Determine the (X, Y) coordinate at the center of the cell enclosing the given text.  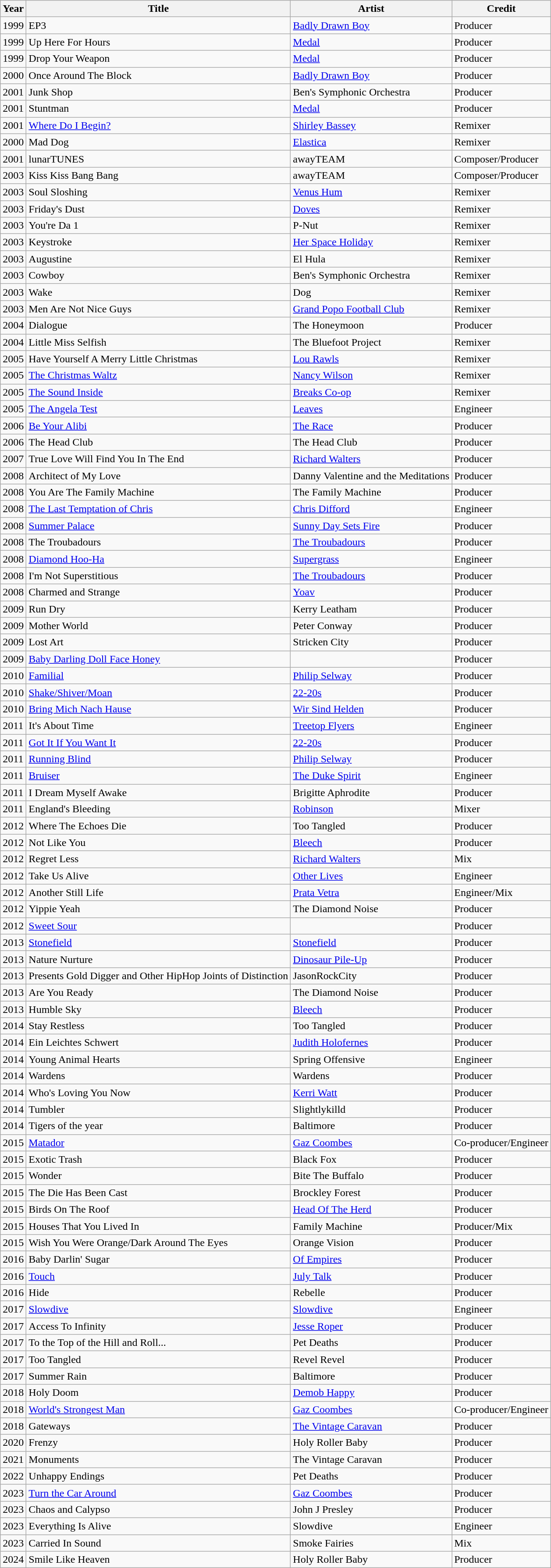
Kerri Watt (371, 1093)
2021 (13, 1459)
Touch (159, 1276)
Carried In Sound (159, 1543)
Running Blind (159, 759)
Danny Valentine and the Meditations (371, 475)
Year (13, 9)
The Family Machine (371, 492)
Have Yourself A Merry Little Christmas (159, 359)
Supergrass (371, 559)
Orange Vision (371, 1242)
Young Animal Hearts (159, 1059)
Bring Mich Nach Hause (159, 709)
Dog (371, 292)
Sunny Day Sets Fire (371, 526)
Soul Sloshing (159, 192)
Doves (371, 209)
You're Da 1 (159, 226)
Stricken City (371, 642)
Regret Less (159, 859)
Men Are Not Nice Guys (159, 309)
Dialogue (159, 326)
It's About Time (159, 726)
Mixer (501, 809)
Wir Sind Helden (371, 709)
Nature Nurture (159, 959)
Head Of The Herd (371, 1209)
Of Empires (371, 1259)
Up Here For Hours (159, 42)
Peter Conway (371, 626)
Smile Like Heaven (159, 1560)
Ein Leichtes Schwert (159, 1043)
Stuntman (159, 109)
Wonder (159, 1176)
Friday's Dust (159, 209)
Her Space Holiday (371, 242)
Sweet Sour (159, 926)
Rebelle (371, 1293)
2022 (13, 1476)
Lou Rawls (371, 359)
The Angela Test (159, 409)
Holy Doom (159, 1393)
Producer/Mix (501, 1226)
Judith Holofernes (371, 1043)
Other Lives (371, 876)
Diamond Hoo-Ha (159, 559)
Leaves (371, 409)
Wake (159, 292)
Be Your Alibi (159, 425)
Where The Echoes Die (159, 826)
World's Strongest Man (159, 1409)
Hide (159, 1293)
England's Bleeding (159, 809)
Frenzy (159, 1443)
Robinson (371, 809)
Where Do I Begin? (159, 125)
Elastica (371, 142)
P-Nut (371, 226)
Familial (159, 676)
Humble Sky (159, 1009)
El Hula (371, 259)
John J Presley (371, 1509)
Run Dry (159, 609)
Venus Hum (371, 192)
The Die Has Been Cast (159, 1193)
Summer Rain (159, 1376)
Engineer/Mix (501, 892)
Dinosaur Pile-Up (371, 959)
True Love Will Find You In The End (159, 459)
lunarTUNES (159, 159)
Keystroke (159, 242)
Everything Is Alive (159, 1526)
Grand Popo Football Club (371, 309)
Birds On The Roof (159, 1209)
JasonRockCity (371, 976)
Lost Art (159, 642)
Charmed and Strange (159, 592)
The Sound Inside (159, 392)
Access To Infinity (159, 1326)
Bite The Buffalo (371, 1176)
Prata Vetra (371, 892)
Demob Happy (371, 1393)
Exotic Trash (159, 1159)
Yoav (371, 592)
Chris Difford (371, 509)
2024 (13, 1560)
Presents Gold Digger and Other HipHop Joints of Distinction (159, 976)
Tigers of the year (159, 1126)
Kiss Kiss Bang Bang (159, 175)
Cowboy (159, 276)
Artist (371, 9)
The Duke Spirit (371, 776)
Slightlykilld (371, 1109)
The Bluefoot Project (371, 342)
Black Fox (371, 1159)
Drop Your Weapon (159, 59)
Gateways (159, 1426)
You Are The Family Machine (159, 492)
The Race (371, 425)
Shake/Shiver/Moan (159, 692)
The Last Temptation of Chris (159, 509)
Baby Darlin' Sugar (159, 1259)
Junk Shop (159, 92)
Chaos and Calypso (159, 1509)
Title (159, 9)
Turn the Car Around (159, 1493)
Treetop Flyers (371, 726)
Little Miss Selfish (159, 342)
I Dream Myself Awake (159, 793)
Shirley Bassey (371, 125)
Tumbler (159, 1109)
Jesse Roper (371, 1326)
To the Top of the Hill and Roll... (159, 1343)
Stay Restless (159, 1026)
Another Still Life (159, 892)
Got It If You Want It (159, 743)
Architect of My Love (159, 475)
Not Like You (159, 842)
2007 (13, 459)
Yippie Yeah (159, 909)
Mother World (159, 626)
Are You Ready (159, 992)
The Christmas Waltz (159, 375)
Monuments (159, 1459)
Unhappy Endings (159, 1476)
Revel Revel (371, 1359)
Nancy Wilson (371, 375)
I'm Not Superstitious (159, 576)
Brockley Forest (371, 1193)
Summer Palace (159, 526)
Matador (159, 1143)
2020 (13, 1443)
Breaks Co-op (371, 392)
EP3 (159, 25)
July Talk (371, 1276)
Augustine (159, 259)
Houses That You Lived In (159, 1226)
Family Machine (371, 1226)
Who's Loving You Now (159, 1093)
Credit (501, 9)
Brigitte Aphrodite (371, 793)
Baby Darling Doll Face Honey (159, 659)
Spring Offensive (371, 1059)
Once Around The Block (159, 75)
Mad Dog (159, 142)
Smoke Fairies (371, 1543)
Take Us Alive (159, 876)
The Honeymoon (371, 326)
Wish You Were Orange/Dark Around The Eyes (159, 1242)
Bruiser (159, 776)
Kerry Leatham (371, 609)
